Return the (x, y) coordinate for the center point of the cell that contains the specified text.  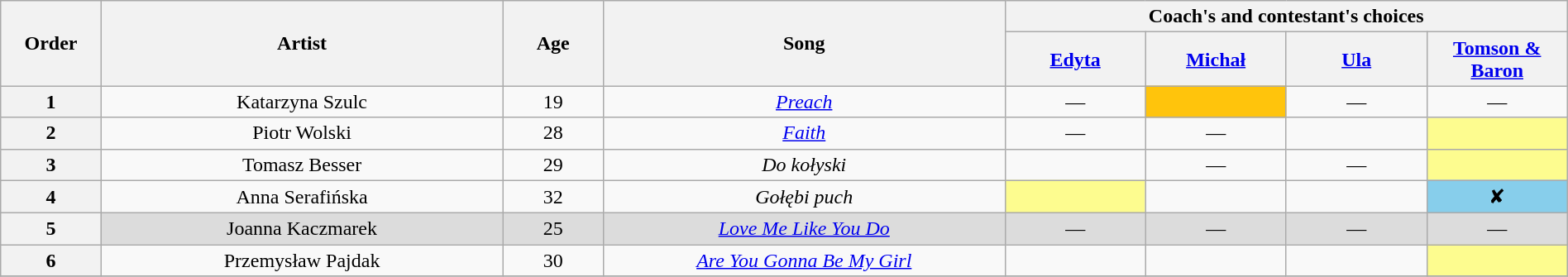
32 (552, 197)
Do kołyski (804, 165)
4 (51, 197)
Love Me Like You Do (804, 229)
Tomasz Besser (302, 165)
Order (51, 43)
Faith (804, 133)
19 (552, 102)
1 (51, 102)
Song (804, 43)
Joanna Kaczmarek (302, 229)
5 (51, 229)
Katarzyna Szulc (302, 102)
25 (552, 229)
28 (552, 133)
Piotr Wolski (302, 133)
6 (51, 260)
Coach's and contestant's choices (1286, 17)
Artist (302, 43)
30 (552, 260)
Ula (1356, 60)
Przemysław Pajdak (302, 260)
Tomson & Baron (1497, 60)
Anna Serafińska (302, 197)
3 (51, 165)
Preach (804, 102)
Are You Gonna Be My Girl (804, 260)
29 (552, 165)
Edyta (1075, 60)
Michał (1216, 60)
Age (552, 43)
2 (51, 133)
Gołębi puch (804, 197)
✘ (1497, 197)
